Determine the [x, y] coordinate at the center of the cell enclosing the given text.  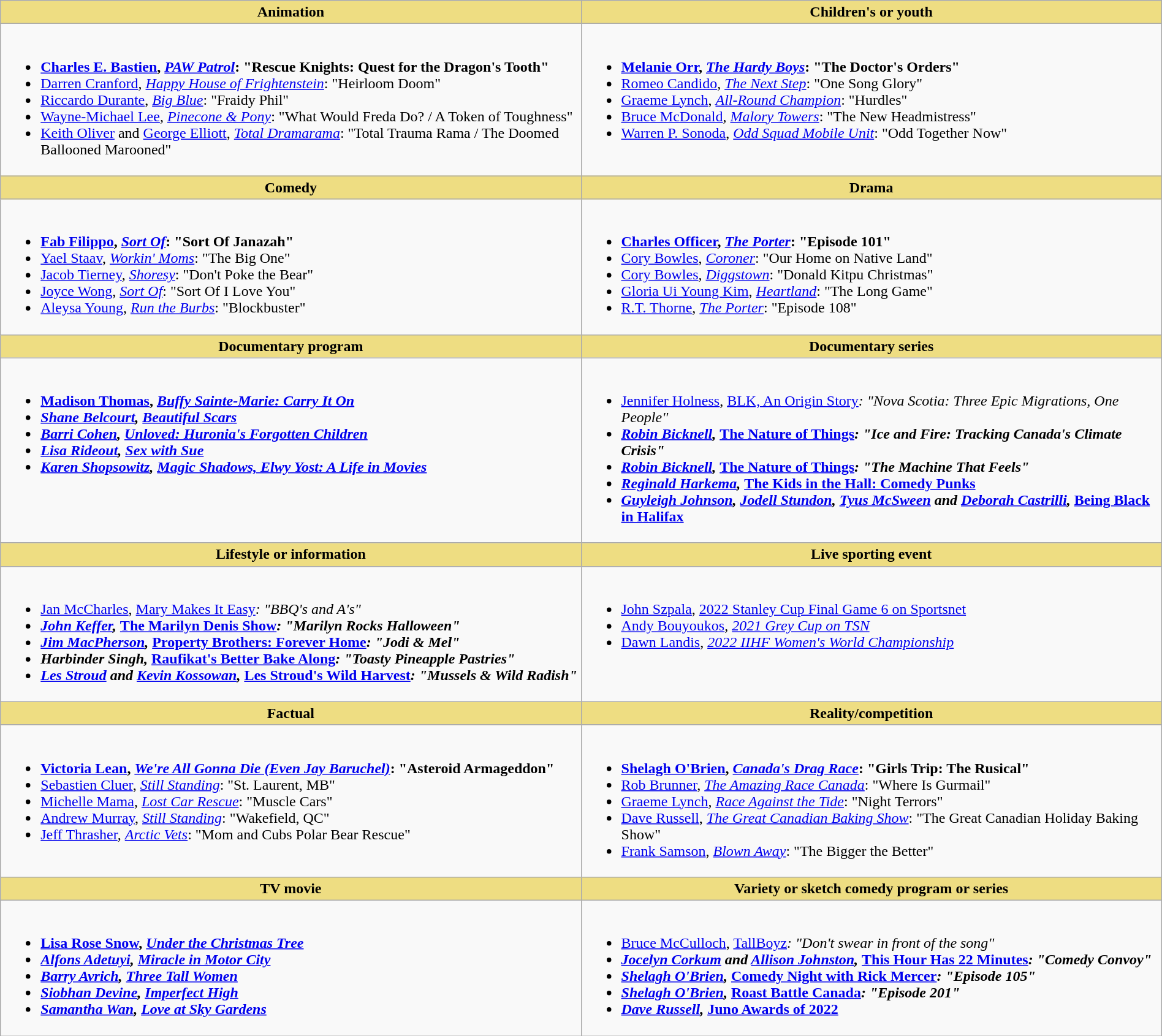
Animation [290, 12]
Drama [871, 187]
Reality/competition [871, 713]
Live sporting event [871, 554]
Comedy [290, 187]
Documentary series [871, 346]
Documentary program [290, 346]
Children's or youth [871, 12]
Factual [290, 713]
Variety or sketch comedy program or series [871, 888]
John Szpala, 2022 Stanley Cup Final Game 6 on SportsnetAndy Bouyoukos, 2021 Grey Cup on TSNDawn Landis, 2022 IIHF Women's World Championship [871, 633]
TV movie [290, 888]
Lifestyle or information [290, 554]
